Pinpoint the cell where the given text exists, returning its (X, Y) midpoint coordinate. 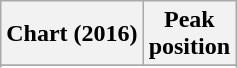
Peak position (189, 34)
Chart (2016) (72, 34)
